Provide the [x, y] coordinate of the cell's center where the given text is located.  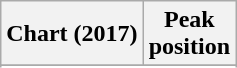
Chart (2017) [72, 34]
Peak position [189, 34]
